Search for the cell housing the specified text and yield its [X, Y] center coordinate. 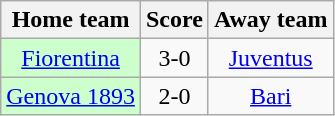
Bari [270, 96]
3-0 [174, 58]
Genova 1893 [71, 96]
Fiorentina [71, 58]
2-0 [174, 96]
Score [174, 20]
Juventus [270, 58]
Home team [71, 20]
Away team [270, 20]
